Return [x, y] of the center of cell containing provided text 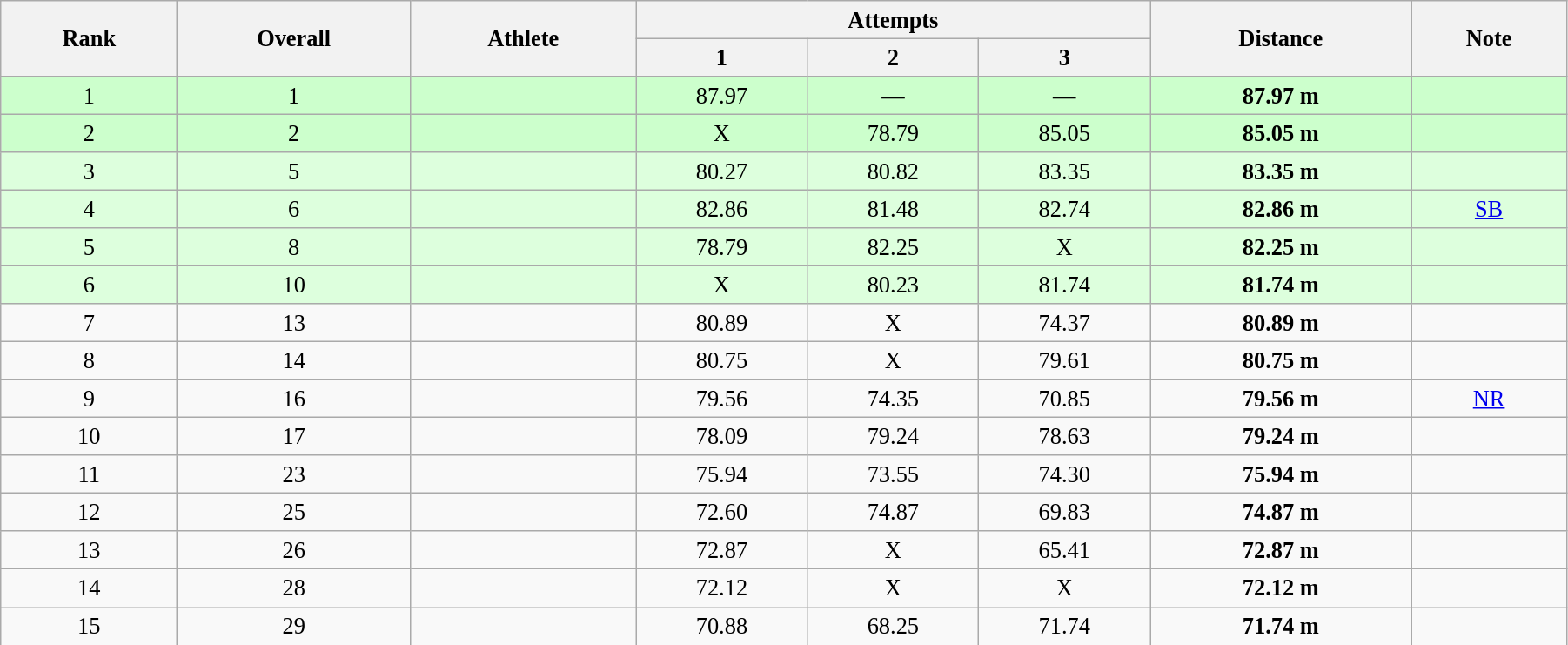
70.88 [722, 626]
82.25 [893, 247]
79.56 [722, 399]
82.25 m [1281, 247]
72.12 [722, 588]
83.35 [1065, 171]
87.97 [722, 95]
80.75 [722, 360]
79.61 [1065, 360]
80.27 [722, 171]
Note [1490, 38]
82.86 m [1281, 209]
82.86 [722, 209]
28 [294, 588]
80.89 [722, 323]
80.89 m [1281, 323]
87.97 m [1281, 95]
79.24 [893, 436]
78.63 [1065, 436]
SB [1490, 209]
70.85 [1065, 399]
29 [294, 626]
74.87 m [1281, 512]
15 [89, 626]
75.94 m [1281, 474]
72.60 [722, 512]
83.35 m [1281, 171]
69.83 [1065, 512]
78.09 [722, 436]
73.55 [893, 474]
71.74 [1065, 626]
81.48 [893, 209]
74.35 [893, 399]
16 [294, 399]
72.12 m [1281, 588]
11 [89, 474]
80.23 [893, 285]
71.74 m [1281, 626]
17 [294, 436]
72.87 [722, 550]
Distance [1281, 38]
12 [89, 512]
85.05 m [1281, 133]
81.74 m [1281, 285]
25 [294, 512]
9 [89, 399]
74.87 [893, 512]
68.25 [893, 626]
75.94 [722, 474]
65.41 [1065, 550]
26 [294, 550]
Rank [89, 38]
82.74 [1065, 209]
80.82 [893, 171]
4 [89, 209]
74.37 [1065, 323]
7 [89, 323]
Athlete [522, 38]
Attempts [893, 19]
23 [294, 474]
85.05 [1065, 133]
NR [1490, 399]
72.87 m [1281, 550]
79.56 m [1281, 399]
79.24 m [1281, 436]
81.74 [1065, 285]
74.30 [1065, 474]
Overall [294, 38]
80.75 m [1281, 360]
